Locate the cell with the specified text and output its (x, y) center coordinate. 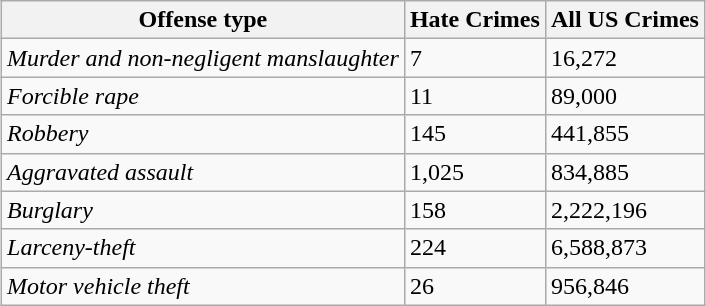
6,588,873 (624, 248)
224 (474, 248)
441,855 (624, 134)
26 (474, 286)
Burglary (204, 210)
956,846 (624, 286)
Offense type (204, 20)
Hate Crimes (474, 20)
2,222,196 (624, 210)
Larceny-theft (204, 248)
Robbery (204, 134)
Aggravated assault (204, 172)
145 (474, 134)
All US Crimes (624, 20)
11 (474, 96)
16,272 (624, 58)
7 (474, 58)
Forcible rape (204, 96)
89,000 (624, 96)
Motor vehicle theft (204, 286)
158 (474, 210)
Murder and non-negligent manslaughter (204, 58)
834,885 (624, 172)
1,025 (474, 172)
